Capture the cell that displays the provided text and extract its [x, y] central coordinate. 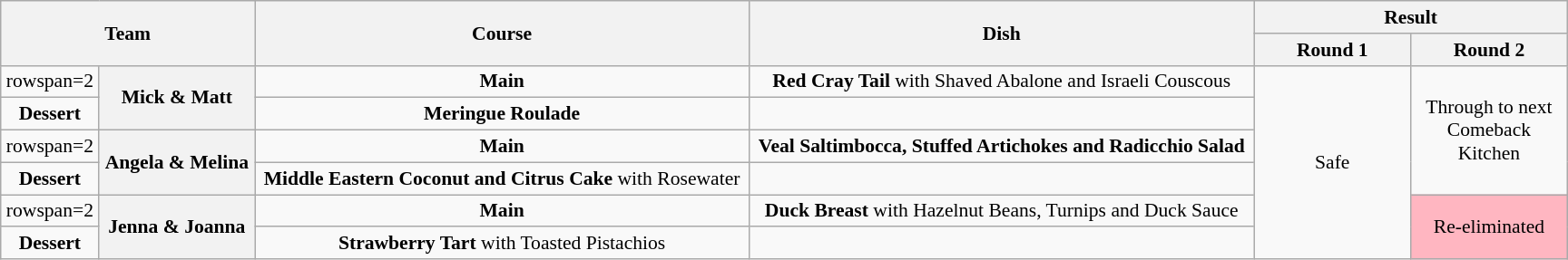
Round 2 [1490, 50]
Dish [1002, 33]
Round 1 [1332, 50]
Jenna & Joanna [177, 226]
Mick & Matt [177, 98]
Team [128, 33]
Middle Eastern Coconut and Citrus Cake with Rosewater [503, 178]
Course [503, 33]
Angela & Melina [177, 163]
Re-eliminated [1490, 226]
Safe [1332, 162]
Red Cray Tail with Shaved Abalone and Israeli Couscous [1002, 82]
Meringue Roulade [503, 114]
Through to next Comeback Kitchen [1490, 130]
Duck Breast with Hazelnut Beans, Turnips and Duck Sauce [1002, 211]
Veal Saltimbocca, Stuffed Artichokes and Radicchio Salad [1002, 147]
Strawberry Tart with Toasted Pistachios [503, 244]
Result [1410, 17]
